Capture the cell that displays the provided text and extract its (x, y) central coordinate. 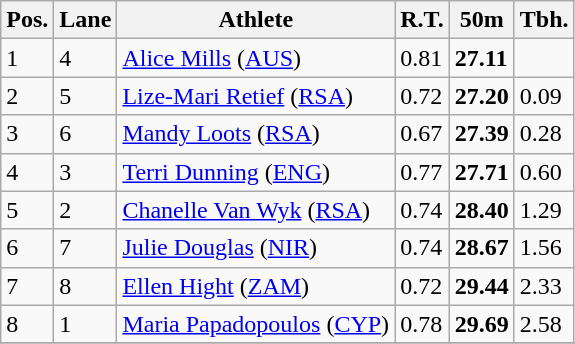
Ellen Hight (ZAM) (256, 286)
0.77 (422, 172)
2.33 (544, 286)
29.69 (482, 324)
Lane (86, 20)
Chanelle Van Wyk (RSA) (256, 210)
29.44 (482, 286)
50m (482, 20)
27.71 (482, 172)
Terri Dunning (ENG) (256, 172)
27.11 (482, 58)
Pos. (28, 20)
Maria Papadopoulos (CYP) (256, 324)
28.67 (482, 248)
27.20 (482, 96)
27.39 (482, 134)
Julie Douglas (NIR) (256, 248)
R.T. (422, 20)
0.81 (422, 58)
0.78 (422, 324)
0.67 (422, 134)
Tbh. (544, 20)
28.40 (482, 210)
0.09 (544, 96)
1.56 (544, 248)
0.28 (544, 134)
2.58 (544, 324)
1.29 (544, 210)
Mandy Loots (RSA) (256, 134)
Alice Mills (AUS) (256, 58)
0.60 (544, 172)
Lize-Mari Retief (RSA) (256, 96)
Athlete (256, 20)
